Determine the [X, Y] coordinate at the center of the cell enclosing the given text.  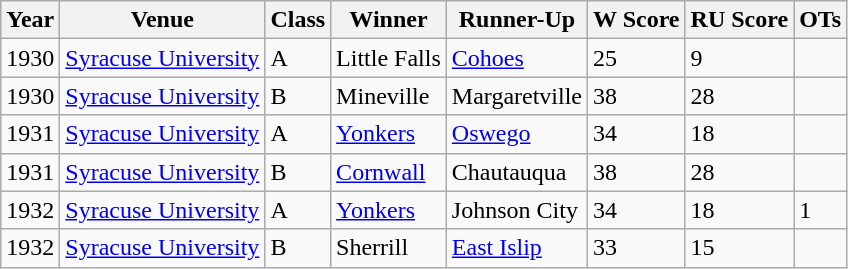
Chautauqua [516, 172]
East Islip [516, 248]
Class [298, 20]
W Score [637, 20]
15 [740, 248]
33 [637, 248]
Mineville [389, 96]
25 [637, 58]
Year [30, 20]
9 [740, 58]
Little Falls [389, 58]
Venue [162, 20]
Johnson City [516, 210]
Margaretville [516, 96]
Sherrill [389, 248]
Oswego [516, 134]
Cornwall [389, 172]
OTs [820, 20]
Winner [389, 20]
Cohoes [516, 58]
1 [820, 210]
RU Score [740, 20]
Runner-Up [516, 20]
